Extract the [X, Y] coordinate from the center of the cell holding the provided text.  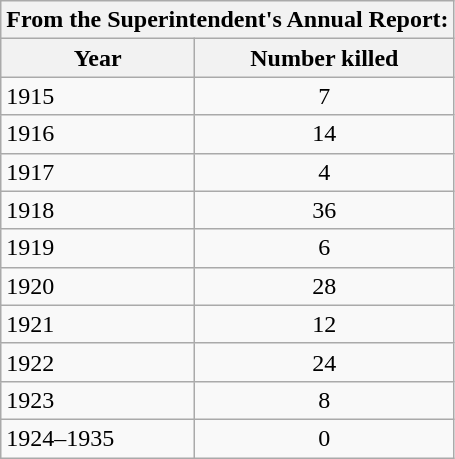
0 [324, 438]
1924–1935 [98, 438]
1917 [98, 172]
14 [324, 134]
1918 [98, 210]
1922 [98, 362]
24 [324, 362]
8 [324, 400]
1921 [98, 324]
1919 [98, 248]
4 [324, 172]
Year [98, 58]
7 [324, 96]
28 [324, 286]
1923 [98, 400]
1916 [98, 134]
12 [324, 324]
From the Superintendent's Annual Report: [228, 20]
36 [324, 210]
Number killed [324, 58]
1915 [98, 96]
6 [324, 248]
1920 [98, 286]
